Scan for the cell matching the given text and deliver its [x, y] coordinate at center. 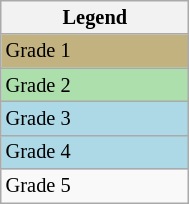
Grade 3 [95, 118]
Grade 2 [95, 85]
Grade 5 [95, 186]
Grade 4 [95, 152]
Grade 1 [95, 51]
Legend [95, 17]
